Return the (X, Y) coordinate for the center point of the cell that contains the specified text.  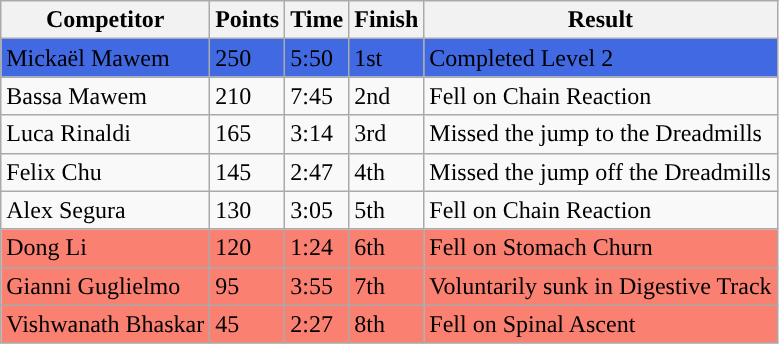
Points (248, 20)
2:27 (317, 324)
130 (248, 210)
4th (386, 172)
Mickaël Mawem (106, 58)
Finish (386, 20)
7:45 (317, 96)
Felix Chu (106, 172)
1:24 (317, 248)
Result (600, 20)
Competitor (106, 20)
Completed Level 2 (600, 58)
2nd (386, 96)
6th (386, 248)
45 (248, 324)
3:14 (317, 134)
7th (386, 286)
Luca Rinaldi (106, 134)
Time (317, 20)
3rd (386, 134)
5th (386, 210)
5:50 (317, 58)
2:47 (317, 172)
Fell on Stomach Churn (600, 248)
Missed the jump to the Dreadmills (600, 134)
Gianni Guglielmo (106, 286)
Vishwanath Bhaskar (106, 324)
Bassa Mawem (106, 96)
3:55 (317, 286)
3:05 (317, 210)
165 (248, 134)
95 (248, 286)
Missed the jump off the Dreadmills (600, 172)
Fell on Spinal Ascent (600, 324)
250 (248, 58)
Dong Li (106, 248)
120 (248, 248)
210 (248, 96)
8th (386, 324)
Alex Segura (106, 210)
Voluntarily sunk in Digestive Track (600, 286)
145 (248, 172)
1st (386, 58)
